Detect which cell encompasses the target text, then output its (x, y) center coordinate. 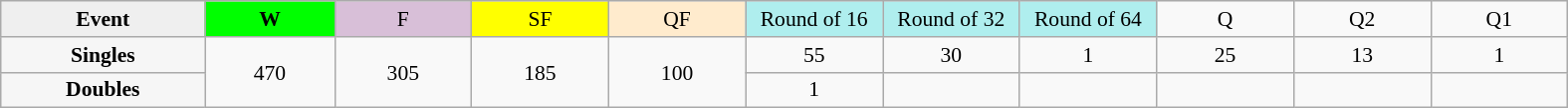
Doubles (104, 90)
F (403, 19)
Q1 (1499, 19)
Q2 (1362, 19)
Event (104, 19)
SF (541, 19)
470 (270, 72)
185 (541, 72)
Singles (104, 55)
Q (1226, 19)
W (270, 19)
13 (1362, 55)
25 (1226, 55)
Round of 32 (951, 19)
Round of 16 (814, 19)
100 (677, 72)
QF (677, 19)
30 (951, 55)
Round of 64 (1088, 19)
55 (814, 55)
305 (403, 72)
